Identify which cell holds the provided text, then report its (x, y) central coordinate. 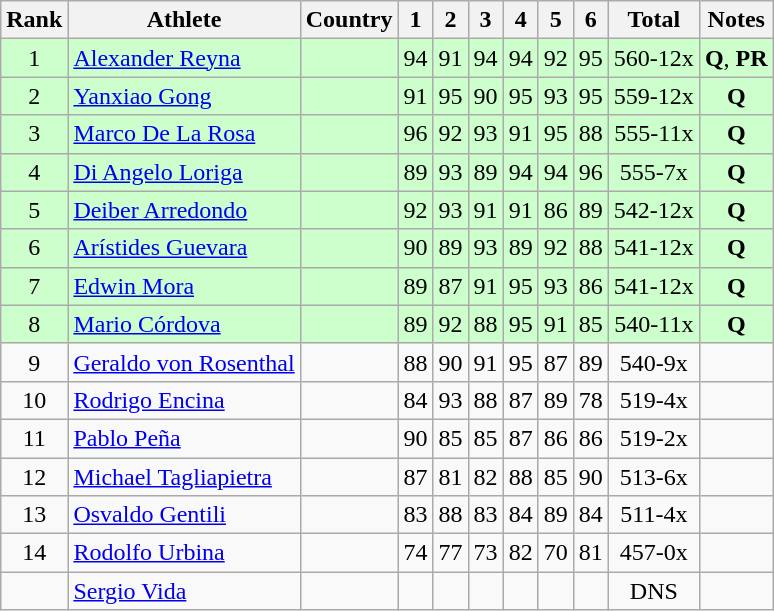
7 (34, 286)
540-11x (654, 324)
9 (34, 362)
Michael Tagliapietra (184, 477)
Geraldo von Rosenthal (184, 362)
559-12x (654, 96)
Sergio Vida (184, 591)
Pablo Peña (184, 438)
14 (34, 553)
73 (486, 553)
457-0x (654, 553)
511-4x (654, 515)
Rodolfo Urbina (184, 553)
Rodrigo Encina (184, 400)
Osvaldo Gentili (184, 515)
DNS (654, 591)
78 (590, 400)
519-2x (654, 438)
540-9x (654, 362)
13 (34, 515)
12 (34, 477)
Q, PR (736, 58)
8 (34, 324)
519-4x (654, 400)
Arístides Guevara (184, 248)
74 (416, 553)
560-12x (654, 58)
10 (34, 400)
Country (349, 20)
11 (34, 438)
Deiber Arredondo (184, 210)
555-7x (654, 172)
Edwin Mora (184, 286)
70 (556, 553)
555-11x (654, 134)
Rank (34, 20)
Notes (736, 20)
513-6x (654, 477)
Mario Córdova (184, 324)
77 (450, 553)
Marco De La Rosa (184, 134)
Athlete (184, 20)
Total (654, 20)
542-12x (654, 210)
Alexander Reyna (184, 58)
Yanxiao Gong (184, 96)
Di Angelo Loriga (184, 172)
